Scan for the cell matching the given text and deliver its [x, y] coordinate at center. 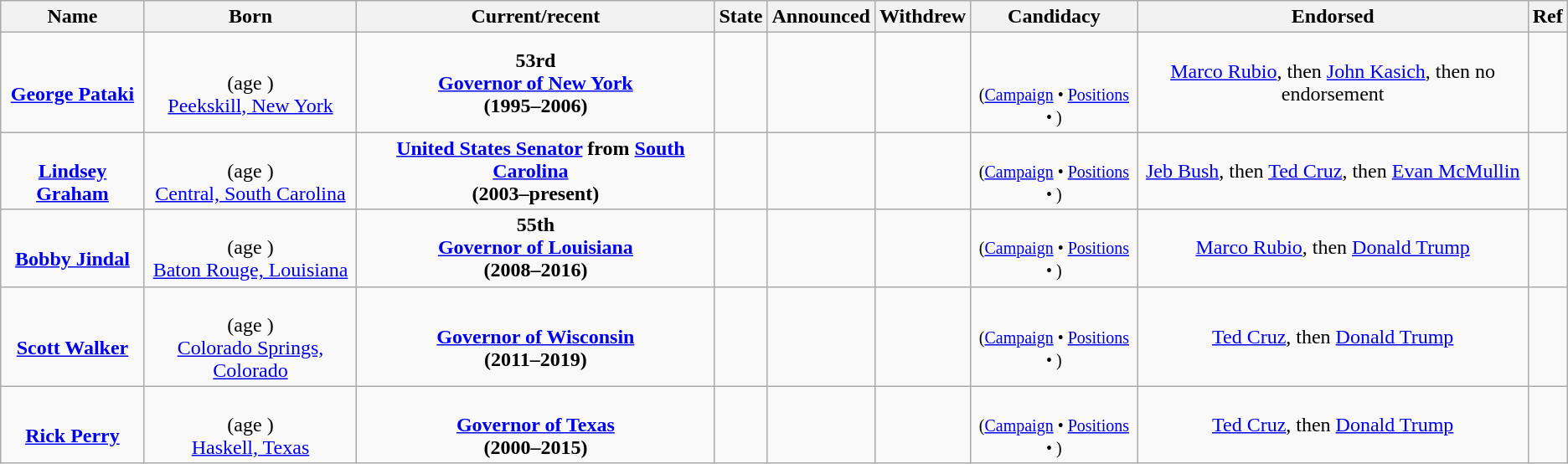
55thGovernor of Louisiana (2008–2016) [536, 248]
Candidacy [1055, 17]
State [740, 17]
United States Senator from South Carolina (2003–present) [536, 171]
Ref [1548, 17]
Lindsey Graham [72, 171]
Jeb Bush, then Ted Cruz, then Evan McMullin [1333, 171]
Rick Perry [72, 425]
53rdGovernor of New York (1995–2006) [536, 82]
Bobby Jindal [72, 248]
Announced [821, 17]
(age )Baton Rouge, Louisiana [250, 248]
Withdrew [922, 17]
Scott Walker [72, 337]
Governor of Texas (2000–2015) [536, 425]
Name [72, 17]
Governor of Wisconsin (2011–2019) [536, 337]
(age ) Central, South Carolina [250, 171]
(age )Colorado Springs, Colorado [250, 337]
Marco Rubio, then John Kasich, then no endorsement [1333, 82]
(age ) Peekskill, New York [250, 82]
Current/recent [536, 17]
George Pataki [72, 82]
Endorsed [1333, 17]
Born [250, 17]
(age ) Haskell, Texas [250, 425]
Marco Rubio, then Donald Trump [1333, 248]
